For the text-containing cell, return its midpoint in [x, y] coordinate format. 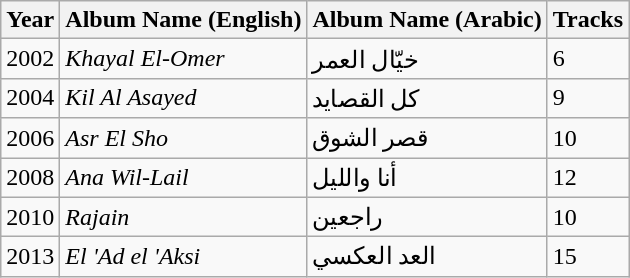
2010 [30, 217]
أنا والليل [427, 178]
2013 [30, 257]
15 [588, 257]
12 [588, 178]
Khayal El-Omer [184, 59]
Ana Wil-Lail [184, 178]
Tracks [588, 20]
6 [588, 59]
كل القصايد [427, 98]
9 [588, 98]
2008 [30, 178]
Asr El Sho [184, 138]
خيّال العمر [427, 59]
El 'Ad el 'Aksi [184, 257]
Year [30, 20]
قصر الشوق [427, 138]
Kil Al Asayed [184, 98]
2006 [30, 138]
Rajain [184, 217]
Album Name (Arabic) [427, 20]
Album Name (English) [184, 20]
العد العكسي [427, 257]
2004 [30, 98]
راجعين [427, 217]
2002 [30, 59]
